Find where the given text appears and provide that cell's center as (X, Y) coordinate. 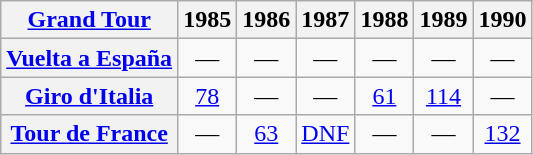
78 (208, 96)
1990 (502, 20)
DNF (326, 134)
1989 (444, 20)
1985 (208, 20)
Tour de France (90, 134)
132 (502, 134)
Vuelta a España (90, 58)
1986 (266, 20)
1987 (326, 20)
Grand Tour (90, 20)
114 (444, 96)
63 (266, 134)
Giro d'Italia (90, 96)
1988 (384, 20)
61 (384, 96)
